Detect which cell encompasses the target text, then output its [X, Y] center coordinate. 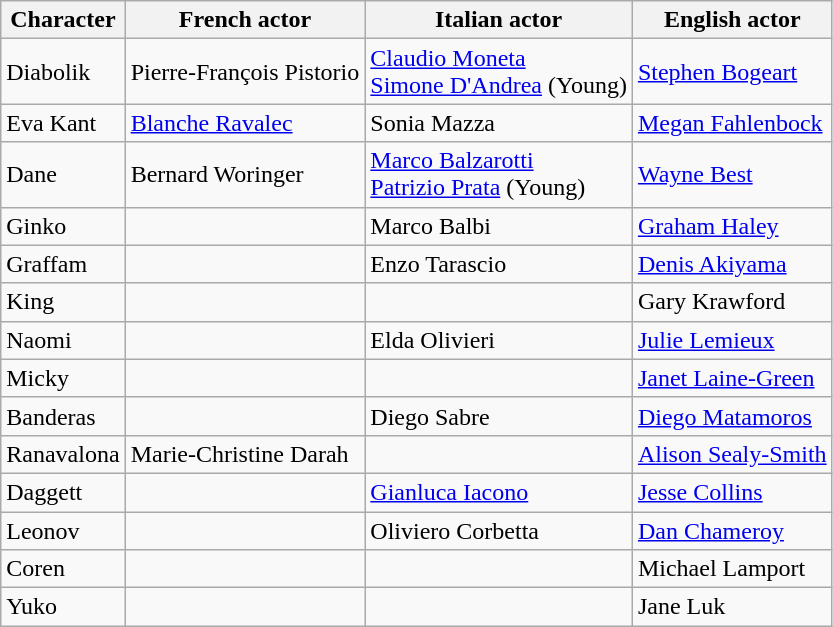
King [63, 302]
Italian actor [499, 20]
Diego Matamoros [732, 416]
Pierre-François Pistorio [245, 72]
Jane Luk [732, 607]
Character [63, 20]
Graham Haley [732, 226]
Ginko [63, 226]
Janet Laine-Green [732, 378]
Wayne Best [732, 174]
Yuko [63, 607]
Daggett [63, 492]
Enzo Tarascio [499, 264]
Gary Krawford [732, 302]
Naomi [63, 340]
Julie Lemieux [732, 340]
Leonov [63, 531]
French actor [245, 20]
Graffam [63, 264]
Sonia Mazza [499, 123]
Blanche Ravalec [245, 123]
Eva Kant [63, 123]
Marco Balbi [499, 226]
Diego Sabre [499, 416]
Marco BalzarottiPatrizio Prata (Young) [499, 174]
Claudio MonetaSimone D'Andrea (Young) [499, 72]
Elda Olivieri [499, 340]
Alison Sealy-Smith [732, 454]
Bernard Woringer [245, 174]
English actor [732, 20]
Marie-Christine Darah [245, 454]
Michael Lamport [732, 569]
Denis Akiyama [732, 264]
Megan Fahlenbock [732, 123]
Stephen Bogeart [732, 72]
Dan Chameroy [732, 531]
Ranavalona [63, 454]
Micky [63, 378]
Oliviero Corbetta [499, 531]
Gianluca Iacono [499, 492]
Coren [63, 569]
Banderas [63, 416]
Dane [63, 174]
Jesse Collins [732, 492]
Diabolik [63, 72]
